Determine the [x, y] coordinate at the center of the cell enclosing the given text.  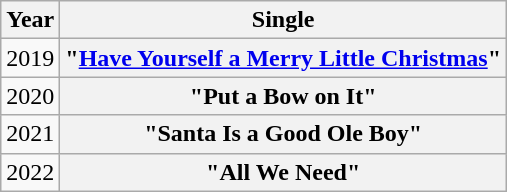
2021 [30, 134]
"Put a Bow on It" [284, 96]
"Santa Is a Good Ole Boy" [284, 134]
"All We Need" [284, 172]
2022 [30, 172]
Single [284, 20]
"Have Yourself a Merry Little Christmas" [284, 58]
Year [30, 20]
2019 [30, 58]
2020 [30, 96]
